Detect which cell encompasses the target text, then output its (X, Y) center coordinate. 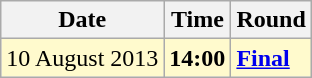
10 August 2013 (82, 58)
Date (82, 20)
Time (198, 20)
14:00 (198, 58)
Final (271, 58)
Round (271, 20)
